Search for the cell housing the specified text and yield its [X, Y] center coordinate. 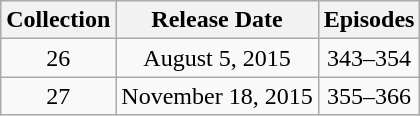
355–366 [369, 96]
Collection [58, 20]
27 [58, 96]
November 18, 2015 [217, 96]
August 5, 2015 [217, 58]
343–354 [369, 58]
26 [58, 58]
Episodes [369, 20]
Release Date [217, 20]
